Capture the cell that displays the provided text and extract its [x, y] central coordinate. 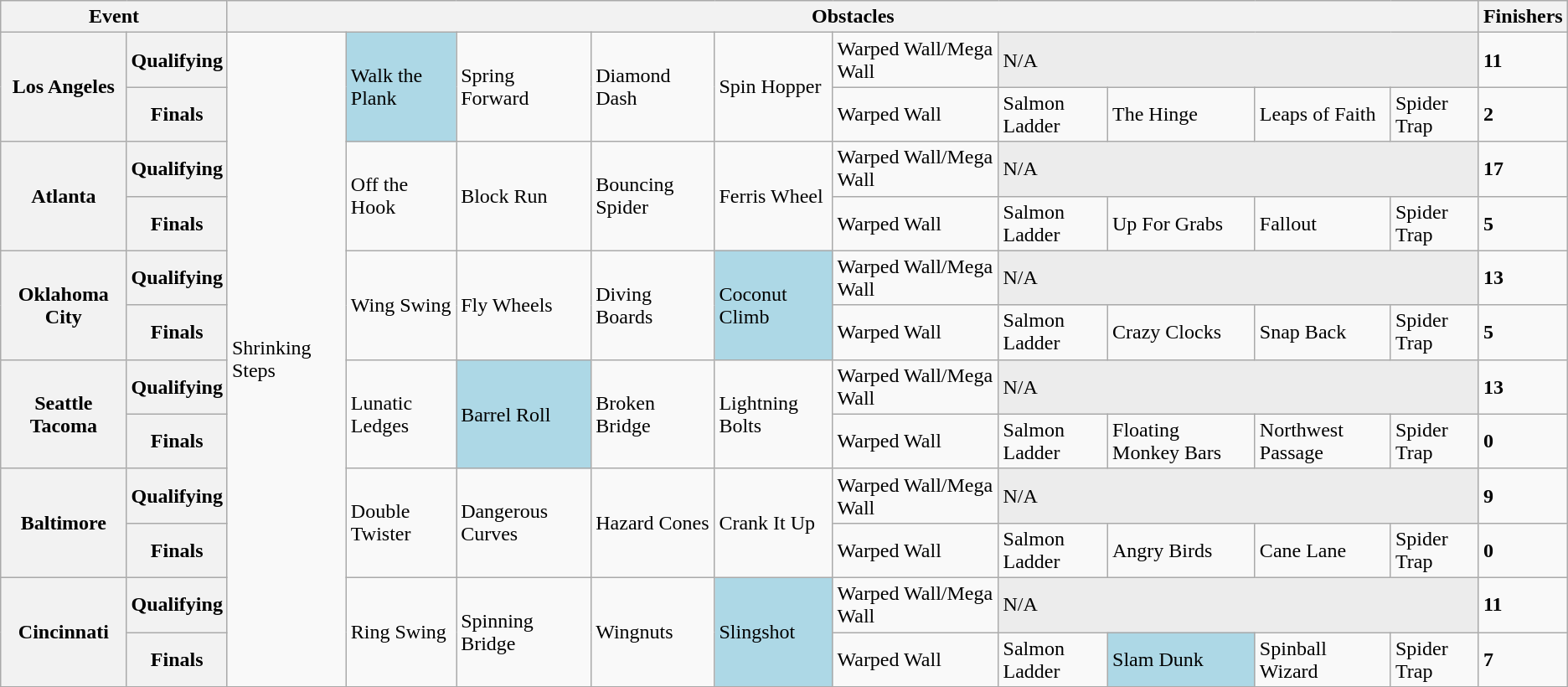
Floating Monkey Bars [1182, 441]
Cincinnati [64, 632]
Fallout [1323, 223]
Event [114, 17]
Cane Lane [1323, 550]
Wingnuts [653, 632]
Spin Hopper [774, 87]
Up For Grabs [1182, 223]
9 [1523, 496]
Diamond Dash [653, 87]
Ferris Wheel [774, 196]
The Hinge [1182, 114]
Spinning Bridge [524, 632]
Shrinking Steps [286, 360]
Finishers [1523, 17]
Lightning Bolts [774, 414]
Baltimore [64, 523]
7 [1523, 659]
SeattleTacoma [64, 414]
Crazy Clocks [1182, 332]
Double Twister [400, 523]
Diving Boards [653, 305]
Off the Hook [400, 196]
Crank It Up [774, 523]
Leaps of Faith [1323, 114]
Wing Swing [400, 305]
Spring Forward [524, 87]
Lunatic Ledges [400, 414]
Angry Birds [1182, 550]
Northwest Passage [1323, 441]
Obstacles [853, 17]
Block Run [524, 196]
Fly Wheels [524, 305]
Dangerous Curves [524, 523]
Coconut Climb [774, 305]
Snap Back [1323, 332]
Oklahoma City [64, 305]
Ring Swing [400, 632]
Atlanta [64, 196]
Spinball Wizard [1323, 659]
Barrel Roll [524, 414]
2 [1523, 114]
Hazard Cones [653, 523]
Bouncing Spider [653, 196]
Walk the Plank [400, 87]
Broken Bridge [653, 414]
17 [1523, 169]
Slam Dunk [1182, 659]
Slingshot [774, 632]
Los Angeles [64, 87]
